Search for the cell housing the specified text and yield its [X, Y] center coordinate. 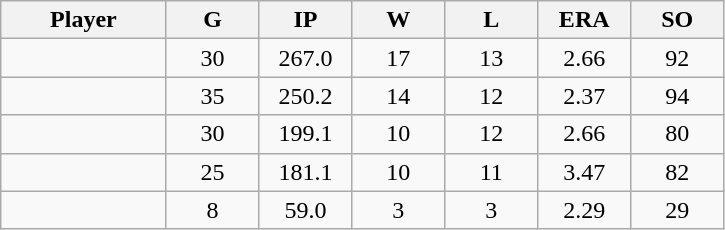
3.47 [584, 172]
8 [212, 210]
181.1 [306, 172]
94 [678, 96]
Player [84, 20]
92 [678, 58]
82 [678, 172]
2.29 [584, 210]
80 [678, 134]
250.2 [306, 96]
199.1 [306, 134]
14 [398, 96]
29 [678, 210]
59.0 [306, 210]
11 [492, 172]
IP [306, 20]
ERA [584, 20]
25 [212, 172]
W [398, 20]
SO [678, 20]
267.0 [306, 58]
2.37 [584, 96]
L [492, 20]
G [212, 20]
35 [212, 96]
17 [398, 58]
13 [492, 58]
